Scan for the cell matching the given text and deliver its (X, Y) coordinate at center. 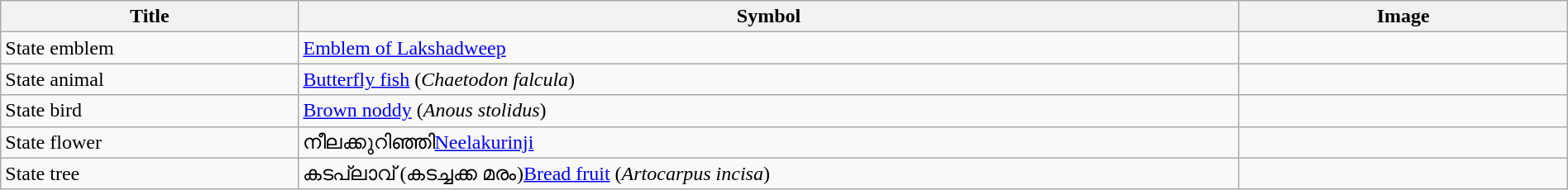
Symbol (769, 17)
State animal (150, 79)
State tree (150, 173)
കടപ്ലാവ് (കടച്ചക്ക മരം)Bread fruit (Artocarpus incisa) (769, 173)
State bird (150, 111)
നീലക്കുറിഞ്ഞിNeelakurinji (769, 142)
Title (150, 17)
Emblem of Lakshadweep (769, 48)
Butterfly fish (Chaetodon falcula) (769, 79)
State flower (150, 142)
Image (1403, 17)
State emblem (150, 48)
Brown noddy (Anous stolidus) (769, 111)
